Find where the given text appears and provide that cell's center as (X, Y) coordinate. 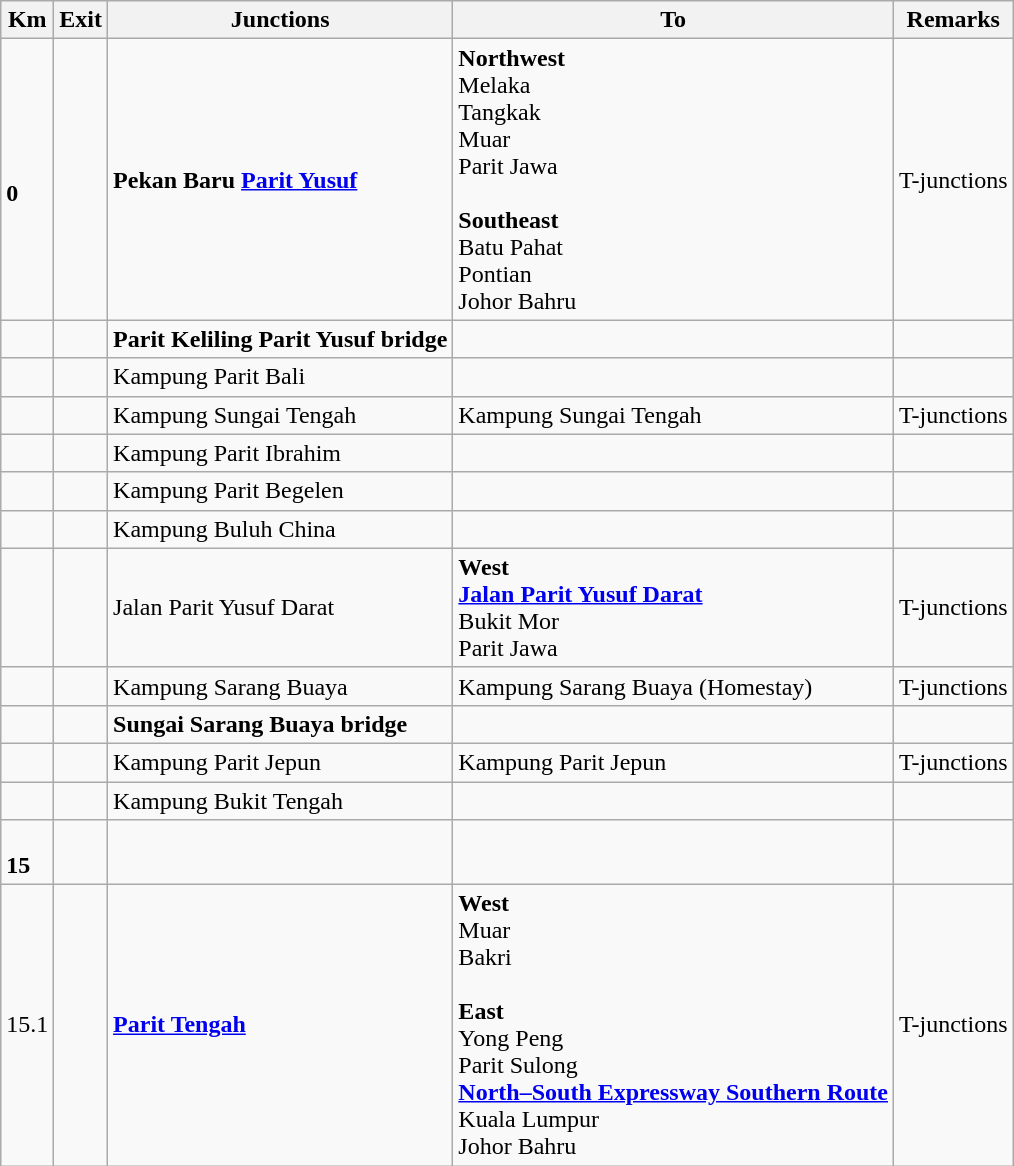
Parit Keliling Parit Yusuf bridge (280, 339)
Exit (81, 20)
Junctions (280, 20)
15.1 (28, 1026)
Kampung Bukit Tengah (280, 801)
Northwest Melaka Tangkak Muar Parit JawaSoutheast Batu Pahat Pontian Johor Bahru (674, 180)
West Jalan Parit Yusuf DaratBukit MorParit Jawa (674, 608)
Pekan Baru Parit Yusuf (280, 180)
Jalan Parit Yusuf Darat (280, 608)
0 (28, 180)
Kampung Parit Bali (280, 377)
Kampung Sarang Buaya (280, 686)
Sungai Sarang Buaya bridge (280, 724)
Kampung Buluh China (280, 529)
Kampung Parit Ibrahim (280, 453)
West Muar BakriEast Yong Peng Parit Sulong North–South Expressway Southern RouteKuala LumpurJohor Bahru (674, 1026)
Kampung Parit Begelen (280, 491)
15 (28, 852)
Parit Tengah (280, 1026)
Kampung Sarang Buaya (Homestay) (674, 686)
To (674, 20)
Km (28, 20)
Remarks (954, 20)
